Extract the (X, Y) coordinate from the center of the cell holding the provided text.  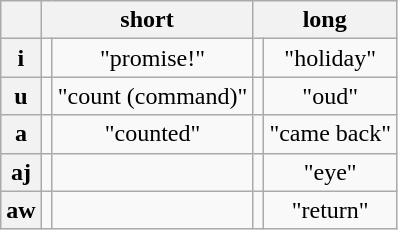
"oud" (330, 96)
"eye" (330, 172)
"promise!" (152, 58)
long (325, 20)
u (21, 96)
aw (21, 210)
a (21, 134)
"counted" (152, 134)
aj (21, 172)
"count (command)" (152, 96)
"came back" (330, 134)
"return" (330, 210)
"holiday" (330, 58)
i (21, 58)
short (147, 20)
